Determine the (X, Y) coordinate at the center of the cell enclosing the given text.  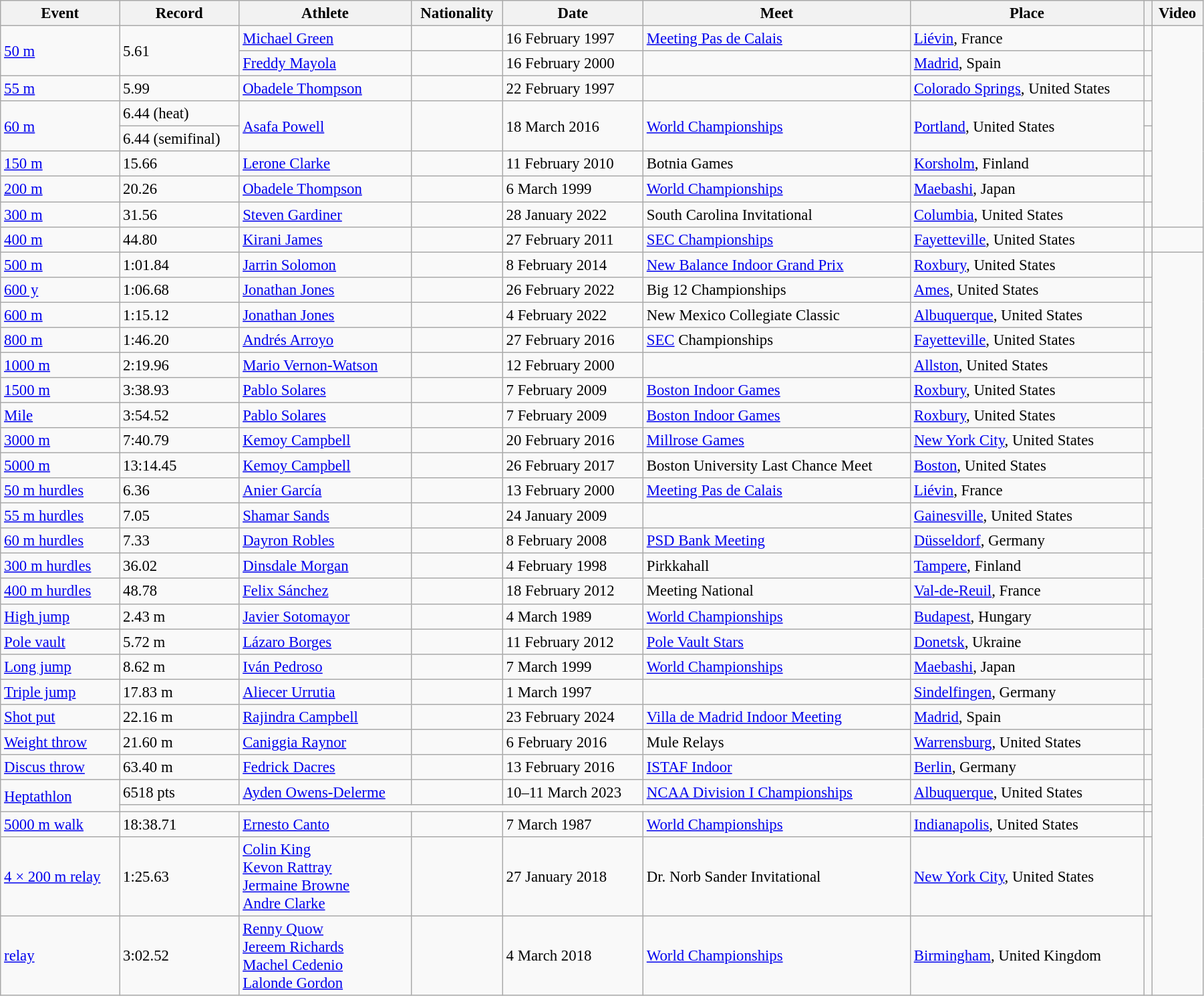
relay (60, 956)
4 × 200 m relay (60, 877)
Tampere, Finland (1026, 566)
6518 pts (179, 792)
6.44 (semifinal) (179, 139)
Dayron Robles (325, 541)
4 February 1998 (573, 566)
Date (573, 13)
Big 12 Championships (776, 289)
Renny QuowJereem RichardsMachel CedenioLalonde Gordon (325, 956)
South Carolina Invitational (776, 215)
7.05 (179, 516)
300 m hurdles (60, 566)
1 March 1997 (573, 692)
Place (1026, 13)
11 February 2010 (573, 164)
Budapest, Hungary (1026, 616)
7 March 1987 (573, 825)
Mario Vernon-Watson (325, 365)
63.40 m (179, 767)
Triple jump (60, 692)
16 February 1997 (573, 39)
5000 m walk (60, 825)
Meet (776, 13)
400 m (60, 239)
Colorado Springs, United States (1026, 89)
Pole Vault Stars (776, 642)
Donetsk, Ukraine (1026, 642)
18 March 2016 (573, 126)
Caniggia Raynor (325, 742)
Mile (60, 415)
Shamar Sands (325, 516)
15.66 (179, 164)
3:38.93 (179, 390)
Discus throw (60, 767)
18 February 2012 (573, 592)
600 m (60, 315)
Korsholm, Finland (1026, 164)
Andrés Arroyo (325, 340)
4 March 2018 (573, 956)
Dinsdale Morgan (325, 566)
Lerone Clarke (325, 164)
Nationality (457, 13)
2:19.96 (179, 365)
20 February 2016 (573, 441)
60 m hurdles (60, 541)
Shot put (60, 717)
Birmingham, United Kingdom (1026, 956)
27 January 2018 (573, 877)
ISTAF Indoor (776, 767)
5.99 (179, 89)
55 m hurdles (60, 516)
Video (1177, 13)
Boston, United States (1026, 466)
500 m (60, 265)
3:54.52 (179, 415)
Event (60, 13)
600 y (60, 289)
8 February 2014 (573, 265)
31.56 (179, 215)
23 February 2024 (573, 717)
Botnia Games (776, 164)
Asafa Powell (325, 126)
Kirani James (325, 239)
Iván Pedroso (325, 666)
New Mexico Collegiate Classic (776, 315)
Millrose Games (776, 441)
150 m (60, 164)
27 February 2016 (573, 340)
17.83 m (179, 692)
20.26 (179, 189)
Gainesville, United States (1026, 516)
27 February 2011 (573, 239)
300 m (60, 215)
Record (179, 13)
200 m (60, 189)
Boston University Last Chance Meet (776, 466)
Michael Green (325, 39)
Portland, United States (1026, 126)
Pole vault (60, 642)
1:25.63 (179, 877)
1:01.84 (179, 265)
60 m (60, 126)
Columbia, United States (1026, 215)
Steven Gardiner (325, 215)
4 March 1989 (573, 616)
5000 m (60, 466)
1000 m (60, 365)
22.16 m (179, 717)
PSD Bank Meeting (776, 541)
Athlete (325, 13)
1:06.68 (179, 289)
Lázaro Borges (325, 642)
Ernesto Canto (325, 825)
Fedrick Dacres (325, 767)
Sindelfingen, Germany (1026, 692)
Berlin, Germany (1026, 767)
18:38.71 (179, 825)
50 m hurdles (60, 491)
High jump (60, 616)
28 January 2022 (573, 215)
Allston, United States (1026, 365)
50 m (60, 51)
22 February 1997 (573, 89)
6.36 (179, 491)
5.61 (179, 51)
3000 m (60, 441)
13 February 2016 (573, 767)
NCAA Division I Championships (776, 792)
Villa de Madrid Indoor Meeting (776, 717)
7:40.79 (179, 441)
6 March 1999 (573, 189)
Jarrin Solomon (325, 265)
Ames, United States (1026, 289)
21.60 m (179, 742)
26 February 2022 (573, 289)
7 March 1999 (573, 666)
55 m (60, 89)
6 February 2016 (573, 742)
Dr. Norb Sander Invitational (776, 877)
Heptathlon (60, 795)
Colin KingKevon RattrayJermaine BrowneAndre Clarke (325, 877)
Felix Sánchez (325, 592)
Mule Relays (776, 742)
1:46.20 (179, 340)
13 February 2000 (573, 491)
Anier García (325, 491)
800 m (60, 340)
16 February 2000 (573, 64)
Freddy Mayola (325, 64)
4 February 2022 (573, 315)
6.44 (heat) (179, 114)
Indianapolis, United States (1026, 825)
8 February 2008 (573, 541)
Weight throw (60, 742)
7.33 (179, 541)
Aliecer Urrutia (325, 692)
5.72 m (179, 642)
8.62 m (179, 666)
Warrensburg, United States (1026, 742)
Long jump (60, 666)
Ayden Owens-Delerme (325, 792)
Pirkkahall (776, 566)
12 February 2000 (573, 365)
Javier Sotomayor (325, 616)
1500 m (60, 390)
48.78 (179, 592)
2.43 m (179, 616)
10–11 March 2023 (573, 792)
24 January 2009 (573, 516)
26 February 2017 (573, 466)
13:14.45 (179, 466)
Rajindra Campbell (325, 717)
New Balance Indoor Grand Prix (776, 265)
Meeting National (776, 592)
3:02.52 (179, 956)
Düsseldorf, Germany (1026, 541)
Val-de-Reuil, France (1026, 592)
400 m hurdles (60, 592)
36.02 (179, 566)
11 February 2012 (573, 642)
44.80 (179, 239)
1:15.12 (179, 315)
